For the text-containing cell, return its midpoint in (x, y) coordinate format. 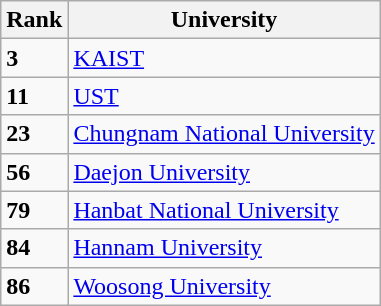
Chungnam National University (224, 134)
Hannam University (224, 248)
Woosong University (224, 286)
79 (34, 210)
University (224, 20)
23 (34, 134)
84 (34, 248)
Daejon University (224, 172)
UST (224, 96)
Hanbat National University (224, 210)
3 (34, 58)
Rank (34, 20)
86 (34, 286)
56 (34, 172)
KAIST (224, 58)
11 (34, 96)
